Identify which cell holds the provided text, then report its [X, Y] central coordinate. 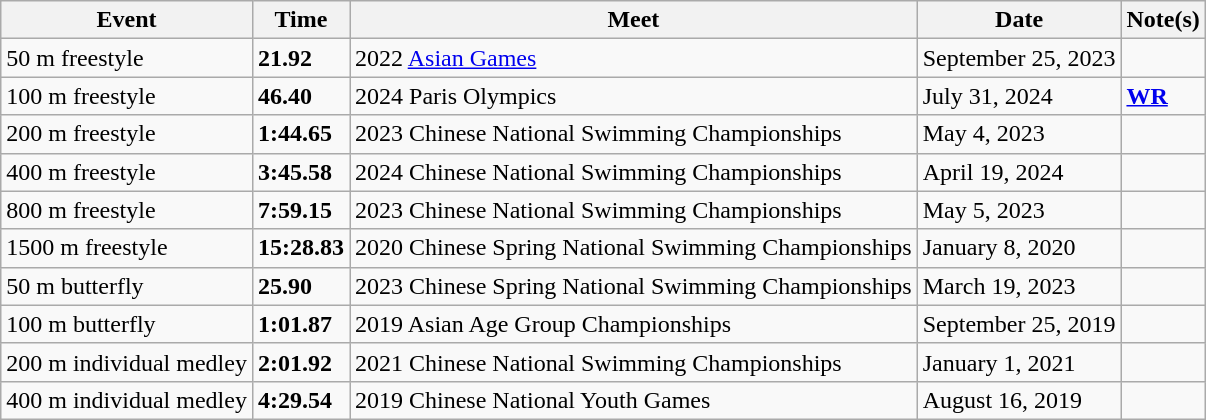
3:45.58 [300, 172]
2019 Asian Age Group Championships [634, 324]
Note(s) [1163, 20]
2020 Chinese Spring National Swimming Championships [634, 248]
50 m butterfly [127, 286]
2:01.92 [300, 362]
September 25, 2019 [1019, 324]
200 m freestyle [127, 134]
March 19, 2023 [1019, 286]
2023 Chinese Spring National Swimming Championships [634, 286]
September 25, 2023 [1019, 58]
100 m butterfly [127, 324]
4:29.54 [300, 400]
August 16, 2019 [1019, 400]
15:28.83 [300, 248]
WR [1163, 96]
50 m freestyle [127, 58]
2024 Chinese National Swimming Championships [634, 172]
7:59.15 [300, 210]
46.40 [300, 96]
1:01.87 [300, 324]
400 m individual medley [127, 400]
July 31, 2024 [1019, 96]
100 m freestyle [127, 96]
21.92 [300, 58]
2019 Chinese National Youth Games [634, 400]
May 5, 2023 [1019, 210]
2021 Chinese National Swimming Championships [634, 362]
January 1, 2021 [1019, 362]
Time [300, 20]
1:44.65 [300, 134]
800 m freestyle [127, 210]
May 4, 2023 [1019, 134]
1500 m freestyle [127, 248]
25.90 [300, 286]
2022 Asian Games [634, 58]
Date [1019, 20]
200 m individual medley [127, 362]
April 19, 2024 [1019, 172]
Event [127, 20]
Meet [634, 20]
400 m freestyle [127, 172]
January 8, 2020 [1019, 248]
2024 Paris Olympics [634, 96]
